Determine the (x, y) coordinate at the center of the cell enclosing the given text.  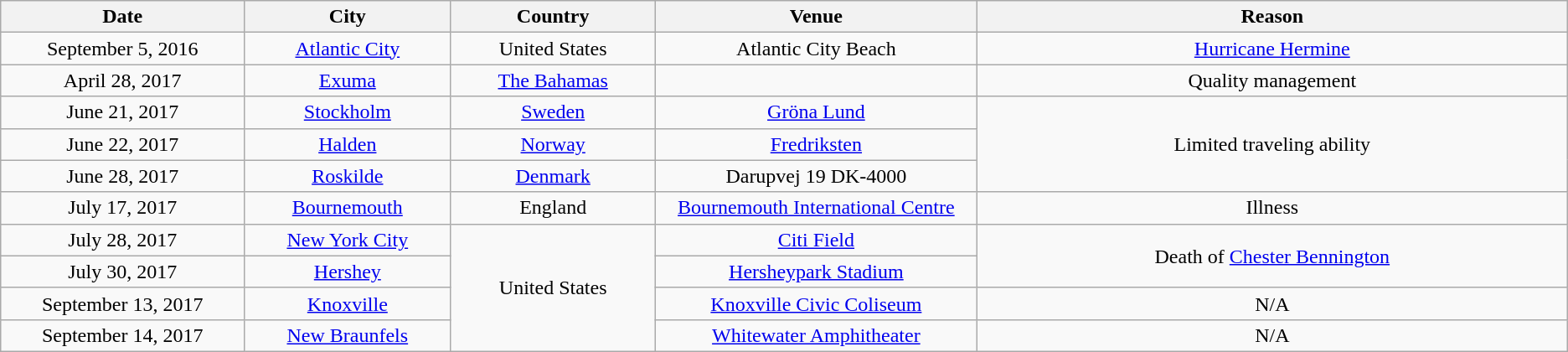
Limited traveling ability (1271, 144)
Sweden (553, 112)
Gröna Lund (816, 112)
England (553, 208)
Knoxville Civic Coliseum (816, 303)
Whitewater Amphitheater (816, 335)
New York City (348, 240)
September 5, 2016 (122, 49)
New Braunfels (348, 335)
Knoxville (348, 303)
June 22, 2017 (122, 144)
June 28, 2017 (122, 176)
Hurricane Hermine (1271, 49)
Quality management (1271, 80)
Hersheypark Stadium (816, 272)
Exuma (348, 80)
July 30, 2017 (122, 272)
June 21, 2017 (122, 112)
Country (553, 17)
Darupvej 19 DK-4000 (816, 176)
Stockholm (348, 112)
Date (122, 17)
Halden (348, 144)
July 28, 2017 (122, 240)
The Bahamas (553, 80)
September 14, 2017 (122, 335)
Illness (1271, 208)
September 13, 2017 (122, 303)
Atlantic City Beach (816, 49)
Death of Chester Bennington (1271, 256)
Atlantic City (348, 49)
Reason (1271, 17)
Roskilde (348, 176)
Hershey (348, 272)
April 28, 2017 (122, 80)
Venue (816, 17)
Fredriksten (816, 144)
July 17, 2017 (122, 208)
Citi Field (816, 240)
Norway (553, 144)
City (348, 17)
Bournemouth (348, 208)
Bournemouth International Centre (816, 208)
Denmark (553, 176)
